Find where the given text appears and provide that cell's center as [X, Y] coordinate. 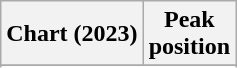
Peakposition [189, 34]
Chart (2023) [72, 34]
